Provide the [X, Y] coordinate of the cell's center where the given text is located.  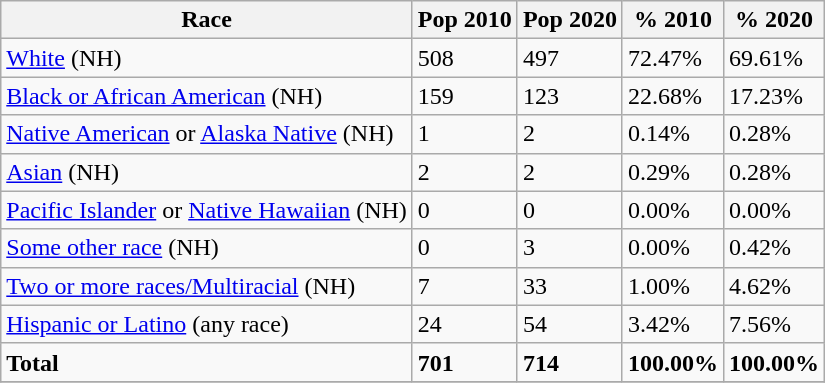
4.62% [774, 286]
Pop 2010 [464, 20]
7 [464, 286]
24 [464, 324]
33 [570, 286]
3 [570, 248]
714 [570, 362]
0.14% [672, 134]
497 [570, 58]
123 [570, 96]
Race [207, 20]
Native American or Alaska Native (NH) [207, 134]
Hispanic or Latino (any race) [207, 324]
Black or African American (NH) [207, 96]
1.00% [672, 286]
Pacific Islander or Native Hawaiian (NH) [207, 210]
Some other race (NH) [207, 248]
7.56% [774, 324]
701 [464, 362]
0.42% [774, 248]
22.68% [672, 96]
0.29% [672, 172]
% 2010 [672, 20]
72.47% [672, 58]
Pop 2020 [570, 20]
159 [464, 96]
% 2020 [774, 20]
Two or more races/Multiracial (NH) [207, 286]
508 [464, 58]
17.23% [774, 96]
54 [570, 324]
3.42% [672, 324]
69.61% [774, 58]
Asian (NH) [207, 172]
Total [207, 362]
White (NH) [207, 58]
1 [464, 134]
